Identify which cell holds the provided text, then report its (X, Y) central coordinate. 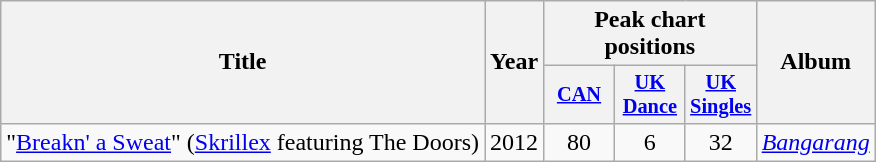
32 (720, 142)
6 (650, 142)
"Breakn' a Sweat" (Skrillex featuring The Doors) (243, 142)
Bangarang (816, 142)
UK Singles (720, 95)
UK Dance (650, 95)
CAN (580, 95)
Year (514, 62)
80 (580, 142)
Title (243, 62)
Peak chart positions (650, 34)
2012 (514, 142)
Album (816, 62)
